Detect which cell encompasses the target text, then output its (x, y) center coordinate. 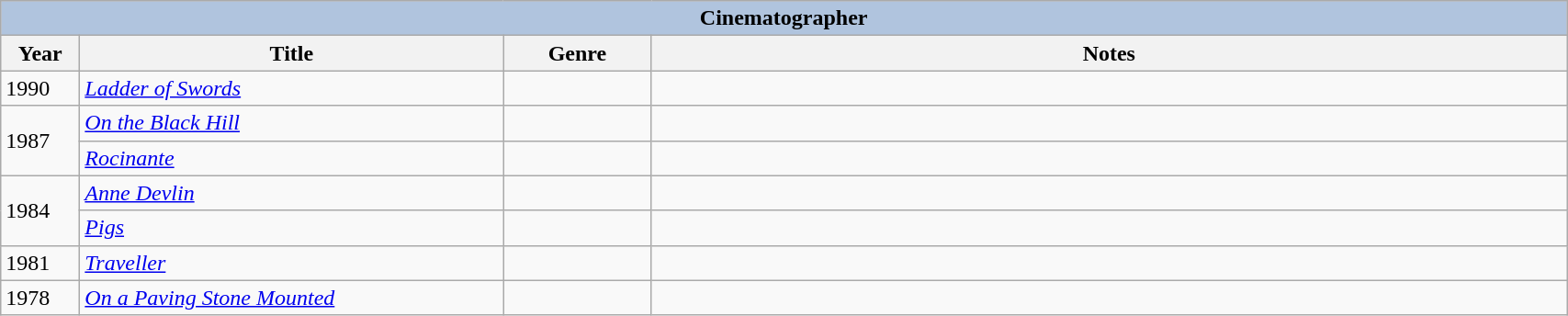
1987 (40, 141)
1984 (40, 210)
Ladder of Swords (292, 88)
On the Black Hill (292, 123)
1990 (40, 88)
Rocinante (292, 158)
Notes (1110, 53)
Traveller (292, 263)
On a Paving Stone Mounted (292, 298)
Pigs (292, 228)
Cinematographer (784, 18)
Year (40, 53)
Anne Devlin (292, 193)
1981 (40, 263)
Title (292, 53)
Genre (577, 53)
1978 (40, 298)
